Extract the (x, y) coordinate from the center of the cell holding the provided text.  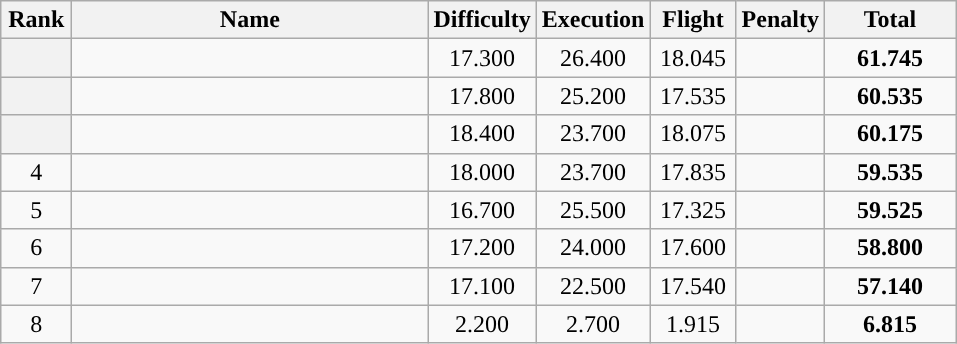
17.100 (482, 286)
17.600 (693, 248)
Rank (36, 20)
17.535 (693, 96)
6 (36, 248)
16.700 (482, 210)
58.800 (890, 248)
8 (36, 324)
18.075 (693, 134)
60.175 (890, 134)
17.800 (482, 96)
57.140 (890, 286)
5 (36, 210)
7 (36, 286)
2.200 (482, 324)
18.400 (482, 134)
17.540 (693, 286)
6.815 (890, 324)
17.200 (482, 248)
Execution (593, 20)
25.200 (593, 96)
Penalty (780, 20)
2.700 (593, 324)
24.000 (593, 248)
59.535 (890, 172)
18.045 (693, 58)
61.745 (890, 58)
26.400 (593, 58)
4 (36, 172)
Difficulty (482, 20)
1.915 (693, 324)
Total (890, 20)
25.500 (593, 210)
59.525 (890, 210)
17.325 (693, 210)
Flight (693, 20)
18.000 (482, 172)
17.300 (482, 58)
22.500 (593, 286)
17.835 (693, 172)
60.535 (890, 96)
Name (250, 20)
